Return (x, y) of the center of cell containing provided text 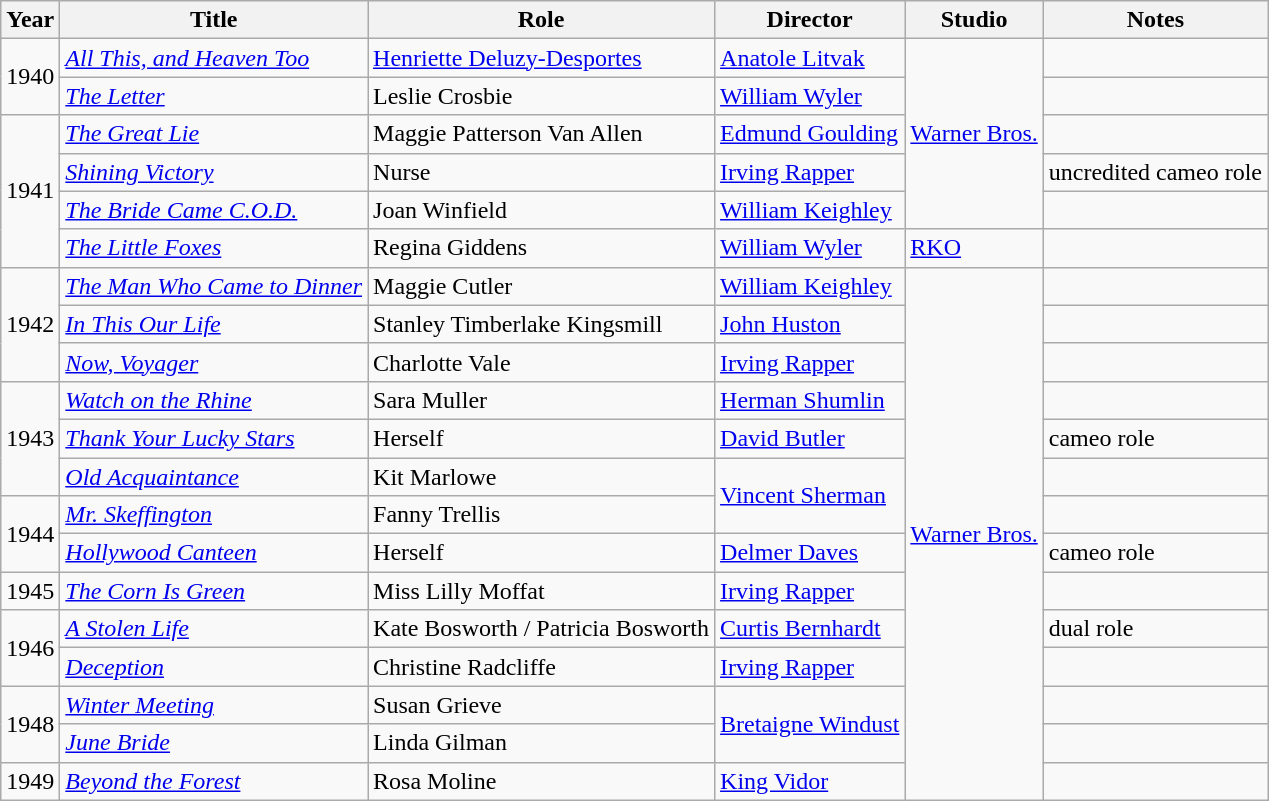
Winter Meeting (214, 705)
1943 (30, 438)
1948 (30, 724)
Old Acquaintance (214, 477)
Role (542, 20)
Susan Grieve (542, 705)
1940 (30, 77)
Notes (1155, 20)
A Stolen Life (214, 629)
Watch on the Rhine (214, 400)
Stanley Timberlake Kingsmill (542, 324)
John Huston (810, 324)
The Man Who Came to Dinner (214, 286)
Shining Victory (214, 172)
Curtis Bernhardt (810, 629)
1949 (30, 781)
Herman Shumlin (810, 400)
1946 (30, 648)
Christine Radcliffe (542, 667)
Director (810, 20)
1941 (30, 191)
Beyond the Forest (214, 781)
Miss Lilly Moffat (542, 591)
1944 (30, 534)
Charlotte Vale (542, 362)
Thank Your Lucky Stars (214, 438)
Title (214, 20)
Deception (214, 667)
The Great Lie (214, 134)
1942 (30, 324)
In This Our Life (214, 324)
dual role (1155, 629)
Maggie Cutler (542, 286)
Delmer Daves (810, 553)
RKO (974, 248)
Studio (974, 20)
Joan Winfield (542, 210)
Rosa Moline (542, 781)
The Little Foxes (214, 248)
1945 (30, 591)
June Bride (214, 743)
Nurse (542, 172)
Now, Voyager (214, 362)
Hollywood Canteen (214, 553)
Year (30, 20)
Regina Giddens (542, 248)
Anatole Litvak (810, 58)
The Letter (214, 96)
Edmund Goulding (810, 134)
Kit Marlowe (542, 477)
David Butler (810, 438)
The Corn Is Green (214, 591)
All This, and Heaven Too (214, 58)
Leslie Crosbie (542, 96)
Kate Bosworth / Patricia Bosworth (542, 629)
Maggie Patterson Van Allen (542, 134)
King Vidor (810, 781)
Bretaigne Windust (810, 724)
The Bride Came C.O.D. (214, 210)
Henriette Deluzy-Desportes (542, 58)
Linda Gilman (542, 743)
Mr. Skeffington (214, 515)
Vincent Sherman (810, 496)
Sara Muller (542, 400)
Fanny Trellis (542, 515)
uncredited cameo role (1155, 172)
